Return (x, y) of the center of cell containing provided text 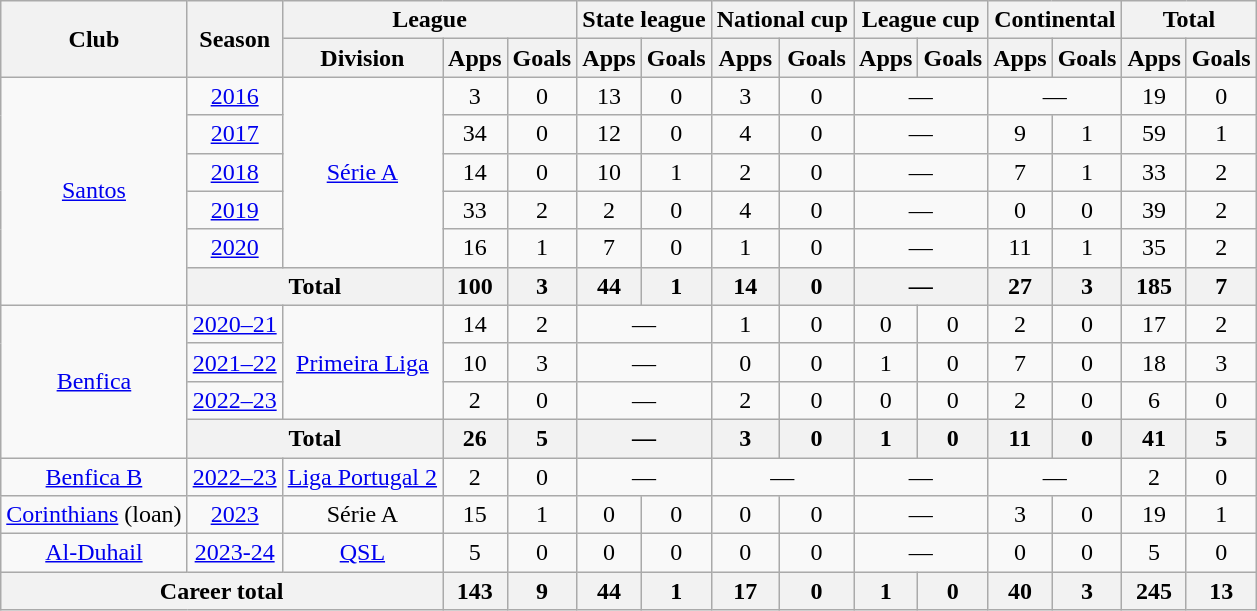
Benfica (94, 381)
100 (475, 286)
2020–21 (234, 324)
16 (475, 248)
59 (1154, 134)
40 (1020, 591)
2016 (234, 96)
Career total (222, 591)
Season (234, 39)
2017 (234, 134)
State league (644, 20)
QSL (362, 553)
34 (475, 134)
41 (1154, 438)
15 (475, 515)
2023-24 (234, 553)
2020 (234, 248)
Club (94, 39)
Primeira Liga (362, 362)
18 (1154, 362)
League (430, 20)
185 (1154, 286)
National cup (782, 20)
39 (1154, 210)
12 (609, 134)
Corinthians (loan) (94, 515)
2021–22 (234, 362)
Santos (94, 191)
Division (362, 58)
2018 (234, 172)
Continental (1055, 20)
Liga Portugal 2 (362, 477)
245 (1154, 591)
League cup (921, 20)
27 (1020, 286)
Al-Duhail (94, 553)
2019 (234, 210)
143 (475, 591)
6 (1154, 400)
35 (1154, 248)
26 (475, 438)
2023 (234, 515)
Benfica B (94, 477)
